Detect which cell encompasses the target text, then output its [X, Y] center coordinate. 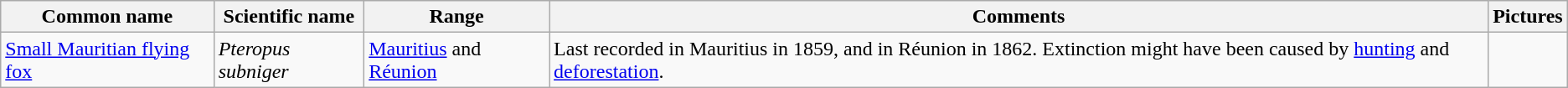
Small Mauritian flying fox [107, 60]
Range [457, 17]
Common name [107, 17]
Mauritius and Réunion [457, 60]
Scientific name [289, 17]
Comments [1019, 17]
Pictures [1528, 17]
Pteropus subniger [289, 60]
Last recorded in Mauritius in 1859, and in Réunion in 1862. Extinction might have been caused by hunting and deforestation. [1019, 60]
